For the text-containing cell, return its midpoint in (X, Y) coordinate format. 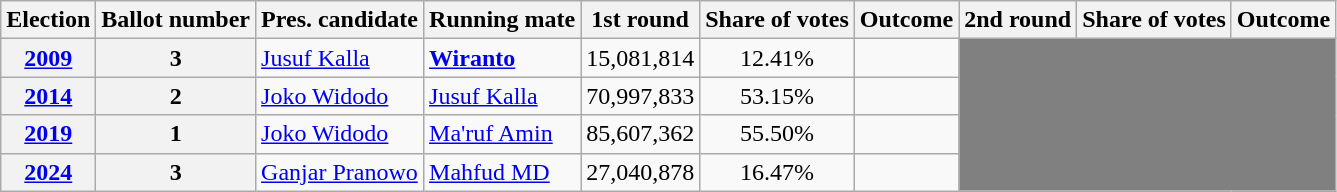
2 (176, 96)
55.50% (778, 134)
2009 (48, 58)
12.41% (778, 58)
53.15% (778, 96)
Pres. candidate (340, 20)
2024 (48, 172)
Running mate (502, 20)
1st round (640, 20)
2nd round (1018, 20)
Ganjar Pranowo (340, 172)
Ma'ruf Amin (502, 134)
70,997,833 (640, 96)
Ballot number (176, 20)
15,081,814 (640, 58)
16.47% (778, 172)
Mahfud MD (502, 172)
85,607,362 (640, 134)
Wiranto (502, 58)
2014 (48, 96)
2019 (48, 134)
1 (176, 134)
27,040,878 (640, 172)
Election (48, 20)
